Detect which cell encompasses the target text, then output its (x, y) center coordinate. 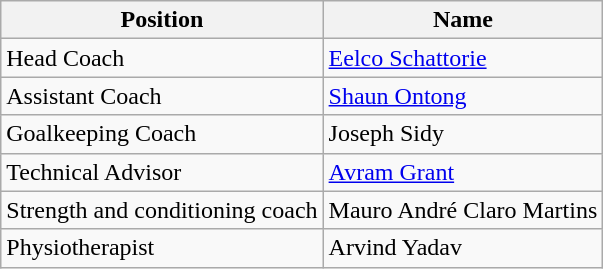
Mauro André Claro Martins (463, 210)
Avram Grant (463, 172)
Goalkeeping Coach (162, 134)
Name (463, 20)
Position (162, 20)
Joseph Sidy (463, 134)
Shaun Ontong (463, 96)
Head Coach (162, 58)
Technical Advisor (162, 172)
Eelco Schattorie (463, 58)
Physiotherapist (162, 248)
Strength and conditioning coach (162, 210)
Assistant Coach (162, 96)
Arvind Yadav (463, 248)
